Identify which cell holds the provided text, then report its (x, y) central coordinate. 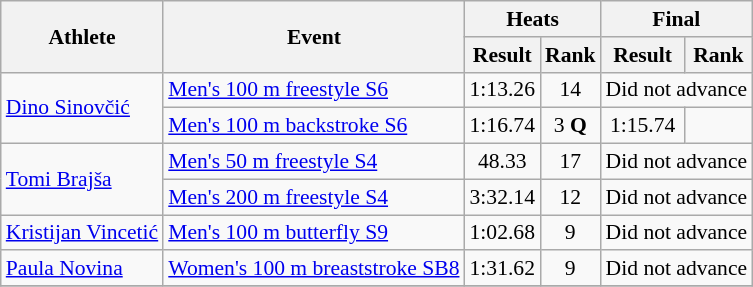
1:16.74 (502, 126)
Athlete (82, 36)
1:02.68 (502, 233)
Tomi Brajša (82, 180)
1:15.74 (643, 126)
Paula Novina (82, 269)
17 (570, 162)
14 (570, 90)
1:31.62 (502, 269)
Heats (533, 19)
Men's 100 m butterfly S9 (314, 233)
Men's 50 m freestyle S4 (314, 162)
Men's 200 m freestyle S4 (314, 197)
3:32.14 (502, 197)
Kristijan Vincetić (82, 233)
48.33 (502, 162)
Final (677, 19)
3 Q (570, 126)
12 (570, 197)
Event (314, 36)
1:13.26 (502, 90)
Men's 100 m freestyle S6 (314, 90)
Men's 100 m backstroke S6 (314, 126)
Dino Sinovčić (82, 108)
Women's 100 m breaststroke SB8 (314, 269)
